Return the [x, y] coordinate for the center point of the cell that contains the specified text.  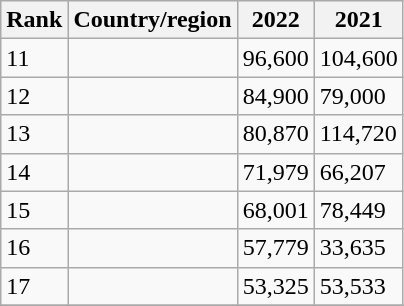
78,449 [358, 210]
2022 [276, 20]
57,779 [276, 248]
53,533 [358, 286]
15 [34, 210]
71,979 [276, 172]
17 [34, 286]
11 [34, 58]
80,870 [276, 134]
13 [34, 134]
16 [34, 248]
66,207 [358, 172]
14 [34, 172]
53,325 [276, 286]
68,001 [276, 210]
Country/region [152, 20]
96,600 [276, 58]
Rank [34, 20]
114,720 [358, 134]
104,600 [358, 58]
12 [34, 96]
2021 [358, 20]
79,000 [358, 96]
84,900 [276, 96]
33,635 [358, 248]
